Locate the cell with the specified text and output its [X, Y] center coordinate. 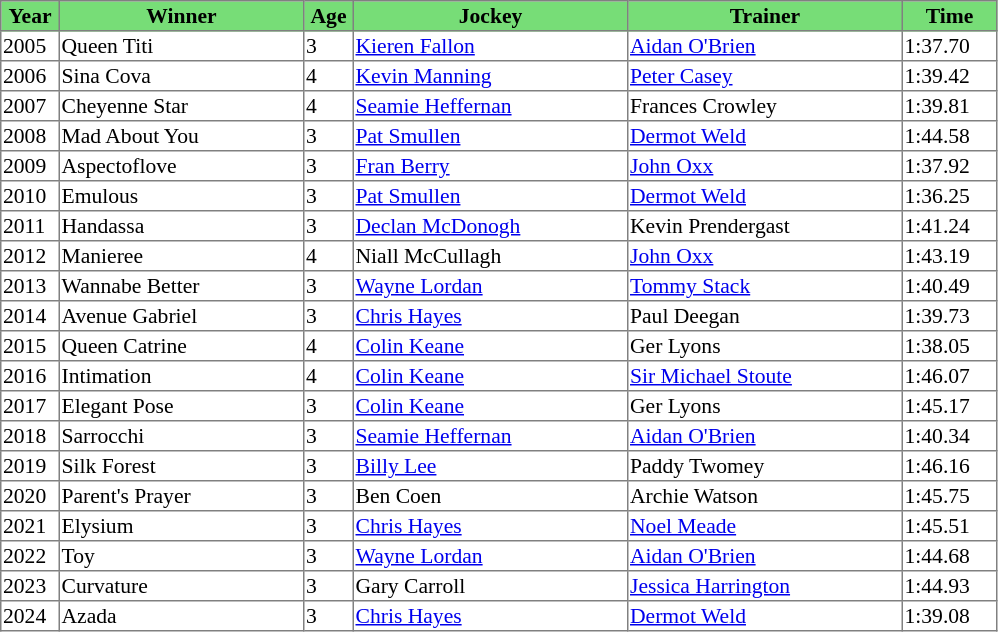
1:45.17 [949, 406]
2012 [30, 256]
1:37.70 [949, 46]
Silk Forest [181, 466]
Noel Meade [765, 526]
2014 [30, 316]
1:39.08 [949, 616]
2006 [30, 76]
1:40.49 [949, 286]
2011 [30, 226]
Curvature [181, 586]
2022 [30, 556]
Toy [181, 556]
1:46.07 [949, 376]
Year [30, 16]
1:44.68 [949, 556]
1:41.24 [949, 226]
2018 [30, 436]
1:37.92 [949, 166]
Elegant Pose [181, 406]
2015 [30, 346]
Sarrocchi [181, 436]
2020 [30, 496]
Paul Deegan [765, 316]
Manieree [181, 256]
Declan McDonogh [490, 226]
2008 [30, 136]
Jessica Harrington [765, 586]
1:43.19 [949, 256]
Time [949, 16]
Trainer [765, 16]
Emulous [181, 196]
Kevin Manning [490, 76]
Fran Berry [490, 166]
1:39.73 [949, 316]
1:39.42 [949, 76]
Kevin Prendergast [765, 226]
Niall McCullagh [490, 256]
Wannabe Better [181, 286]
Gary Carroll [490, 586]
Archie Watson [765, 496]
Azada [181, 616]
2024 [30, 616]
Age [329, 16]
Peter Casey [765, 76]
Aspectoflove [181, 166]
Tommy Stack [765, 286]
1:44.58 [949, 136]
Intimation [181, 376]
Sir Michael Stoute [765, 376]
2013 [30, 286]
2023 [30, 586]
2017 [30, 406]
2007 [30, 106]
Handassa [181, 226]
1:45.75 [949, 496]
Billy Lee [490, 466]
Winner [181, 16]
Mad About You [181, 136]
Paddy Twomey [765, 466]
1:44.93 [949, 586]
Queen Titi [181, 46]
Ben Coen [490, 496]
2009 [30, 166]
Frances Crowley [765, 106]
2005 [30, 46]
Sina Cova [181, 76]
1:46.16 [949, 466]
2021 [30, 526]
Kieren Fallon [490, 46]
Cheyenne Star [181, 106]
2010 [30, 196]
2019 [30, 466]
1:45.51 [949, 526]
1:38.05 [949, 346]
Avenue Gabriel [181, 316]
2016 [30, 376]
1:40.34 [949, 436]
Queen Catrine [181, 346]
1:36.25 [949, 196]
Jockey [490, 16]
1:39.81 [949, 106]
Elysium [181, 526]
Parent's Prayer [181, 496]
